Provide the (X, Y) coordinate of the cell's center where the given text is located.  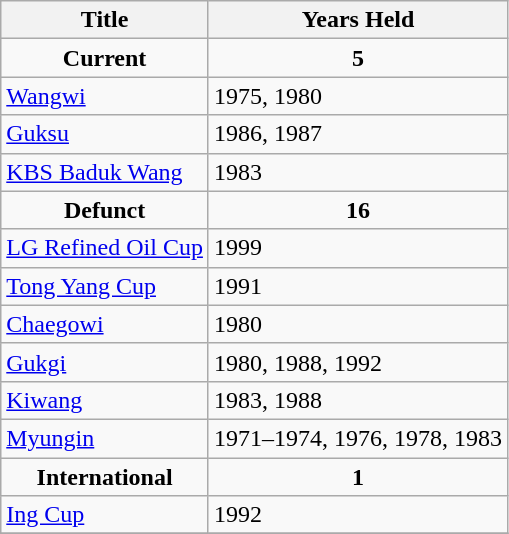
5 (358, 58)
Current (105, 58)
1971–1974, 1976, 1978, 1983 (358, 438)
1986, 1987 (358, 134)
1992 (358, 515)
Myungin (105, 438)
1983, 1988 (358, 400)
Years Held (358, 20)
Defunct (105, 210)
LG Refined Oil Cup (105, 248)
1999 (358, 248)
Ing Cup (105, 515)
Chaegowi (105, 324)
1 (358, 477)
Guksu (105, 134)
1980, 1988, 1992 (358, 362)
16 (358, 210)
1983 (358, 172)
Tong Yang Cup (105, 286)
Gukgi (105, 362)
Wangwi (105, 96)
1980 (358, 324)
1991 (358, 286)
KBS Baduk Wang (105, 172)
1975, 1980 (358, 96)
Kiwang (105, 400)
International (105, 477)
Title (105, 20)
